Detect which cell encompasses the target text, then output its (x, y) center coordinate. 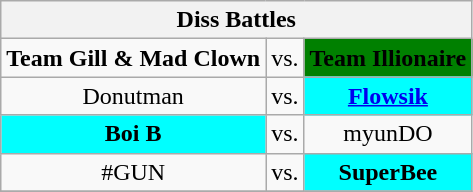
Boi B (134, 134)
Donutman (134, 96)
Diss Battles (236, 20)
#GUN (134, 172)
Flowsik (388, 96)
myunDO (388, 134)
Team Gill & Mad Clown (134, 58)
Team Illionaire (388, 58)
SuperBee (388, 172)
